Return the [X, Y] coordinate for the center point of the cell that contains the specified text.  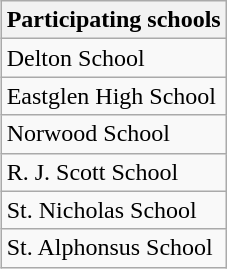
Delton School [114, 58]
St. Alphonsus School [114, 248]
Norwood School [114, 134]
St. Nicholas School [114, 210]
Eastglen High School [114, 96]
R. J. Scott School [114, 172]
Participating schools [114, 20]
